Identify which cell holds the provided text, then report its (x, y) central coordinate. 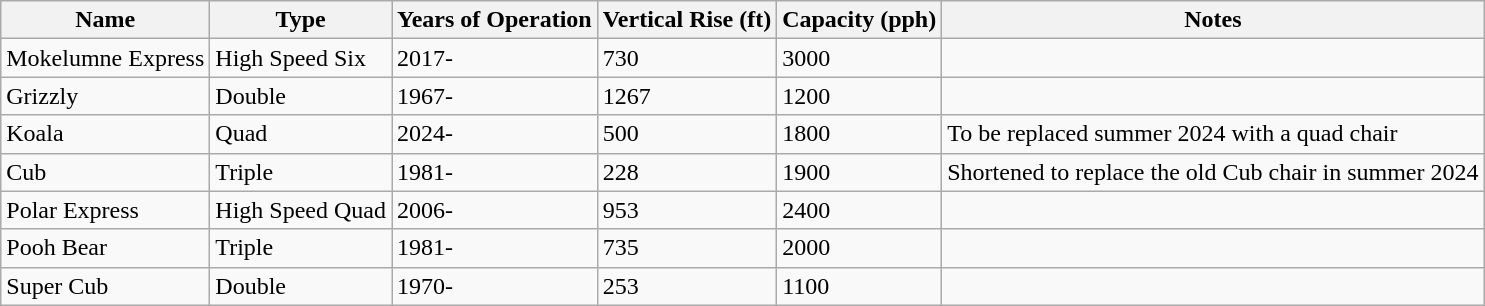
Capacity (pph) (860, 20)
1970- (495, 286)
Shortened to replace the old Cub chair in summer 2024 (1213, 172)
Cub (106, 172)
953 (686, 210)
Grizzly (106, 96)
1200 (860, 96)
Years of Operation (495, 20)
1800 (860, 134)
2017- (495, 58)
1900 (860, 172)
Quad (301, 134)
1100 (860, 286)
Mokelumne Express (106, 58)
Vertical Rise (ft) (686, 20)
2000 (860, 248)
To be replaced summer 2024 with a quad chair (1213, 134)
1267 (686, 96)
2024- (495, 134)
Koala (106, 134)
Name (106, 20)
500 (686, 134)
Polar Express (106, 210)
2006- (495, 210)
730 (686, 58)
Notes (1213, 20)
735 (686, 248)
1967- (495, 96)
253 (686, 286)
Pooh Bear (106, 248)
228 (686, 172)
3000 (860, 58)
Super Cub (106, 286)
High Speed Six (301, 58)
Type (301, 20)
2400 (860, 210)
High Speed Quad (301, 210)
